Determine the [X, Y] coordinate at the center of the cell enclosing the given text.  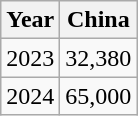
65,000 [98, 96]
2023 [30, 58]
32,380 [98, 58]
China [98, 20]
Year [30, 20]
2024 [30, 96]
